Scan for the cell matching the given text and deliver its (X, Y) coordinate at center. 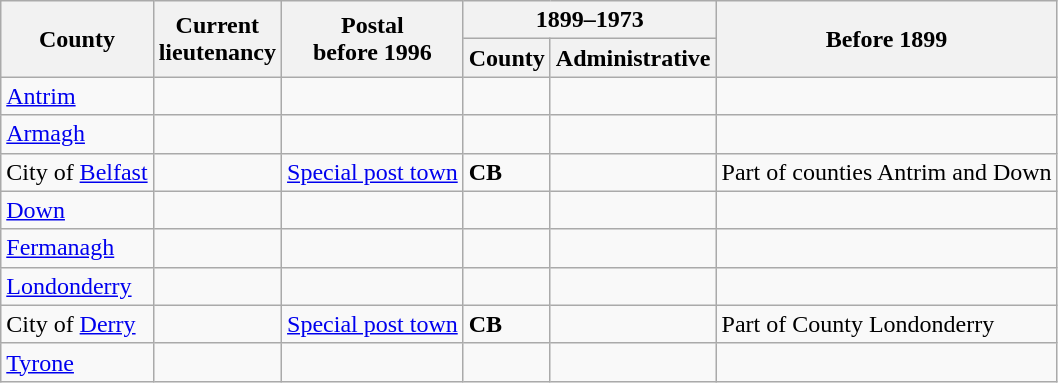
Postalbefore 1996 (373, 39)
Part of County Londonderry (886, 324)
Antrim (77, 96)
Tyrone (77, 362)
Londonderry (77, 286)
Before 1899 (886, 39)
Part of counties Antrim and Down (886, 172)
Administrative (633, 58)
Fermanagh (77, 248)
Currentlieutenancy (217, 39)
City of Belfast (77, 172)
1899–1973 (590, 20)
Armagh (77, 134)
City of Derry (77, 324)
Down (77, 210)
